For the text-containing cell, return its midpoint in [x, y] coordinate format. 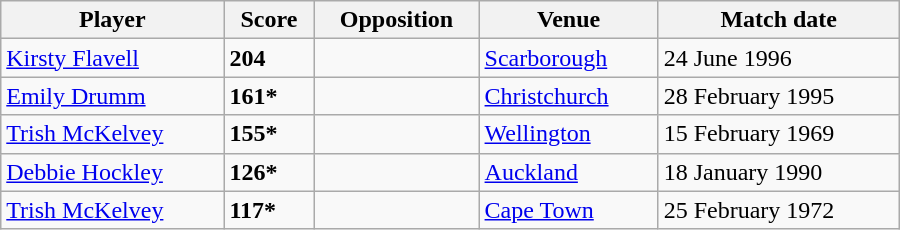
Christchurch [568, 96]
Venue [568, 20]
Wellington [568, 134]
117* [269, 210]
Auckland [568, 172]
25 February 1972 [778, 210]
Cape Town [568, 210]
Score [269, 20]
18 January 1990 [778, 172]
Opposition [396, 20]
24 June 1996 [778, 58]
Player [112, 20]
Match date [778, 20]
204 [269, 58]
15 February 1969 [778, 134]
Emily Drumm [112, 96]
Scarborough [568, 58]
Debbie Hockley [112, 172]
Kirsty Flavell [112, 58]
161* [269, 96]
126* [269, 172]
28 February 1995 [778, 96]
155* [269, 134]
